Scan for the cell matching the given text and deliver its [X, Y] coordinate at center. 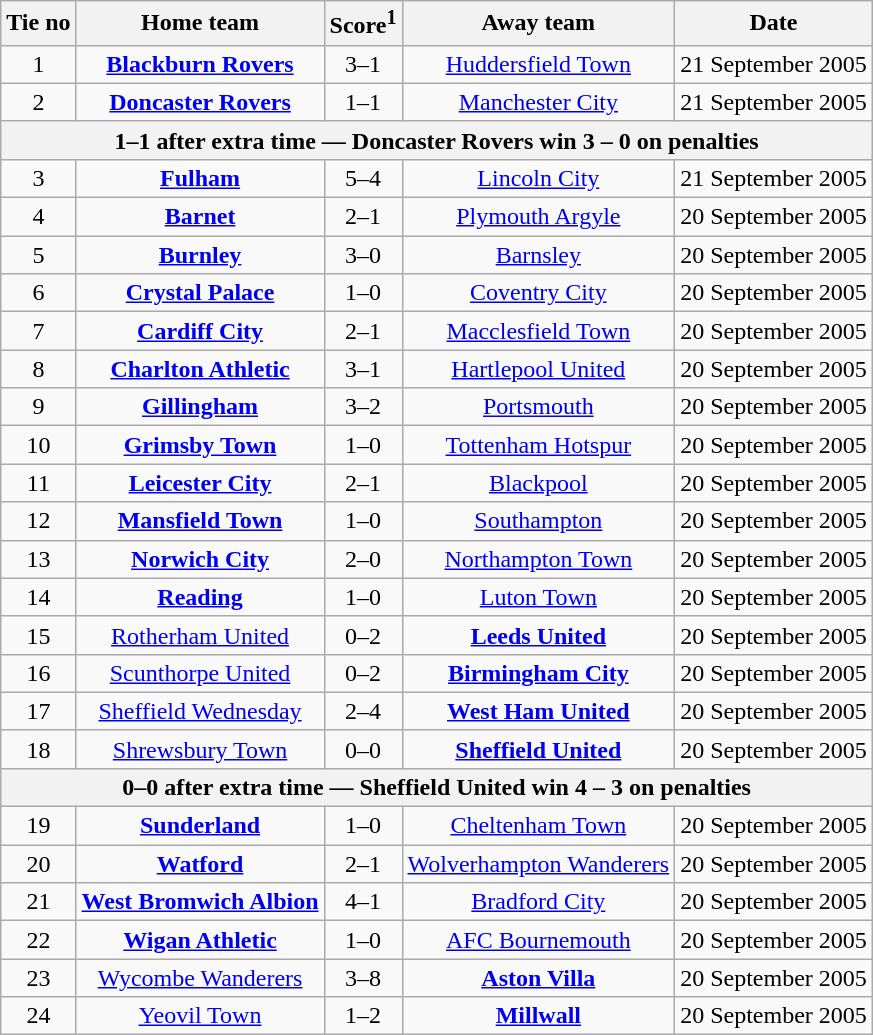
2 [38, 102]
18 [38, 749]
Plymouth Argyle [538, 217]
2–4 [363, 711]
Tottenham Hotspur [538, 445]
Crystal Palace [200, 293]
13 [38, 559]
Sunderland [200, 826]
Blackburn Rovers [200, 64]
0–0 after extra time — Sheffield United win 4 – 3 on penalties [437, 787]
West Ham United [538, 711]
Scunthorpe United [200, 673]
Cheltenham Town [538, 826]
Leeds United [538, 635]
Reading [200, 597]
Manchester City [538, 102]
Hartlepool United [538, 369]
14 [38, 597]
Gillingham [200, 407]
1–1 [363, 102]
Fulham [200, 178]
Blackpool [538, 483]
1–2 [363, 1016]
12 [38, 521]
24 [38, 1016]
Wycombe Wanderers [200, 978]
3–0 [363, 255]
Macclesfield Town [538, 331]
5 [38, 255]
Portsmouth [538, 407]
Shrewsbury Town [200, 749]
Score1 [363, 24]
Norwich City [200, 559]
Grimsby Town [200, 445]
7 [38, 331]
22 [38, 940]
Sheffield United [538, 749]
Bradford City [538, 902]
Barnet [200, 217]
20 [38, 864]
Cardiff City [200, 331]
19 [38, 826]
Birmingham City [538, 673]
6 [38, 293]
23 [38, 978]
10 [38, 445]
21 [38, 902]
17 [38, 711]
Burnley [200, 255]
Barnsley [538, 255]
Yeovil Town [200, 1016]
Southampton [538, 521]
Mansfield Town [200, 521]
Tie no [38, 24]
1–1 after extra time — Doncaster Rovers win 3 – 0 on penalties [437, 140]
Home team [200, 24]
Aston Villa [538, 978]
Watford [200, 864]
15 [38, 635]
4 [38, 217]
Millwall [538, 1016]
Huddersfield Town [538, 64]
Away team [538, 24]
8 [38, 369]
5–4 [363, 178]
11 [38, 483]
1 [38, 64]
West Bromwich Albion [200, 902]
AFC Bournemouth [538, 940]
Charlton Athletic [200, 369]
Leicester City [200, 483]
Doncaster Rovers [200, 102]
Date [774, 24]
0–0 [363, 749]
3 [38, 178]
Rotherham United [200, 635]
4–1 [363, 902]
9 [38, 407]
16 [38, 673]
2–0 [363, 559]
Wolverhampton Wanderers [538, 864]
3–8 [363, 978]
Lincoln City [538, 178]
Northampton Town [538, 559]
Wigan Athletic [200, 940]
3–2 [363, 407]
Luton Town [538, 597]
Coventry City [538, 293]
Sheffield Wednesday [200, 711]
